For the text-containing cell, return its midpoint in (X, Y) coordinate format. 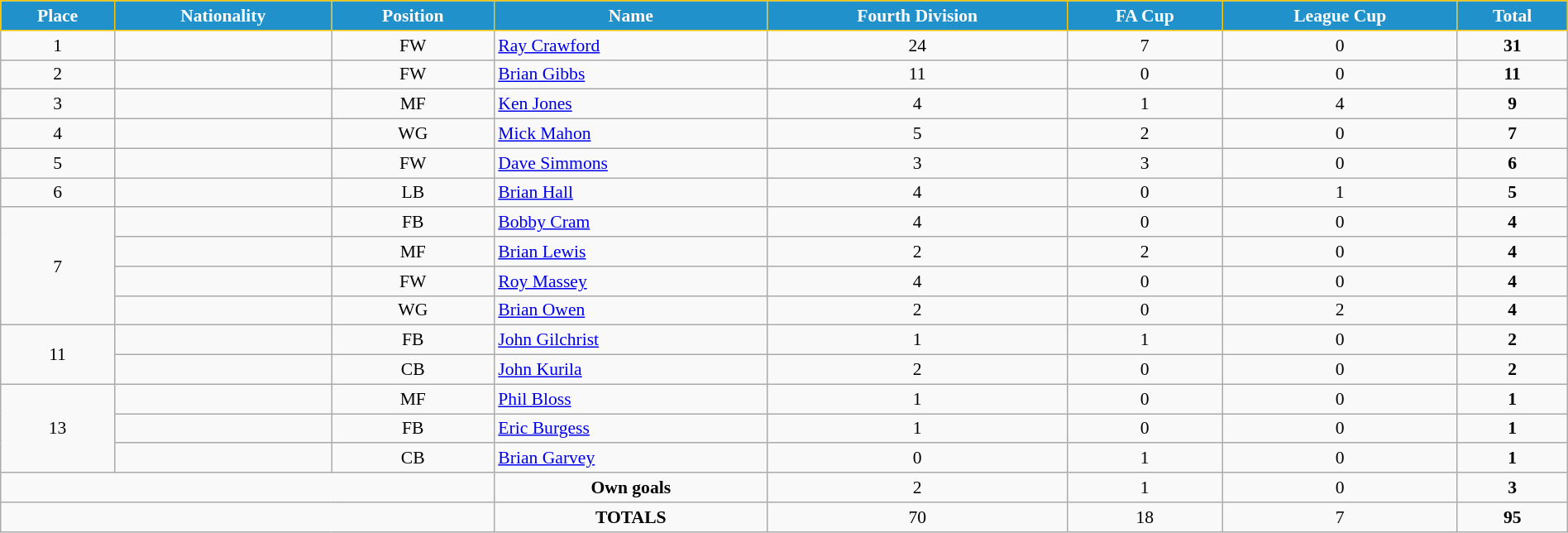
31 (1512, 46)
Roy Massey (630, 281)
Fourth Division (917, 16)
LB (413, 193)
Bobby Cram (630, 223)
Ray Crawford (630, 46)
Brian Lewis (630, 252)
Brian Hall (630, 193)
Brian Gibbs (630, 74)
Own goals (630, 487)
95 (1512, 517)
18 (1145, 517)
Position (413, 16)
13 (58, 429)
Phil Bloss (630, 399)
FA Cup (1145, 16)
Nationality (223, 16)
Eric Burgess (630, 429)
Brian Garvey (630, 459)
TOTALS (630, 517)
Place (58, 16)
9 (1512, 104)
Ken Jones (630, 104)
Mick Mahon (630, 134)
John Kurila (630, 370)
Dave Simmons (630, 163)
Name (630, 16)
70 (917, 517)
League Cup (1340, 16)
John Gilchrist (630, 340)
Total (1512, 16)
24 (917, 46)
Brian Owen (630, 310)
